Detect which cell encompasses the target text, then output its [x, y] center coordinate. 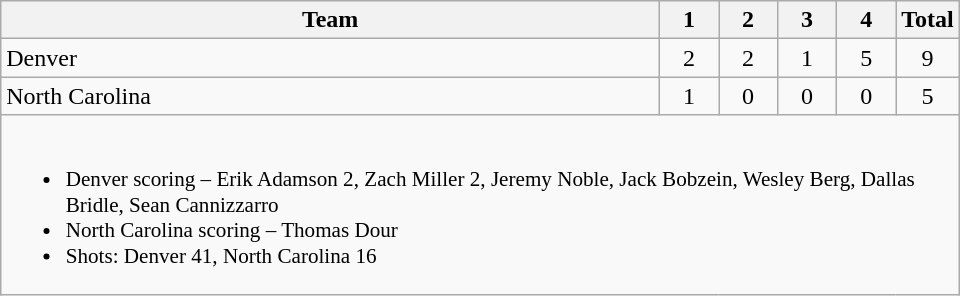
North Carolina [330, 96]
Denver [330, 58]
3 [808, 20]
4 [866, 20]
Total [928, 20]
Team [330, 20]
9 [928, 58]
